Return [x, y] of the center of cell containing provided text 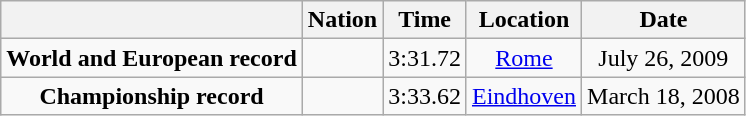
March 18, 2008 [664, 96]
Nation [342, 20]
3:31.72 [425, 58]
Location [524, 20]
3:33.62 [425, 96]
World and European record [152, 58]
Date [664, 20]
Eindhoven [524, 96]
Championship record [152, 96]
July 26, 2009 [664, 58]
Time [425, 20]
Rome [524, 58]
